Extract the [x, y] coordinate from the center of the cell holding the provided text.  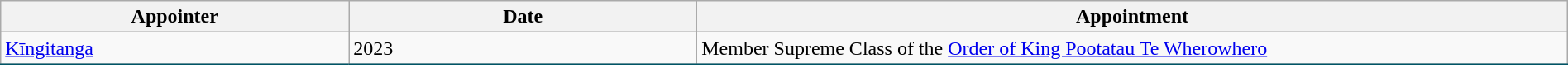
2023 [523, 48]
Member Supreme Class of the Order of King Pootatau Te Wherowhero [1133, 48]
Appointment [1133, 17]
Date [523, 17]
Appointer [175, 17]
Kīngitanga [175, 48]
